Identify which cell holds the provided text, then report its (x, y) central coordinate. 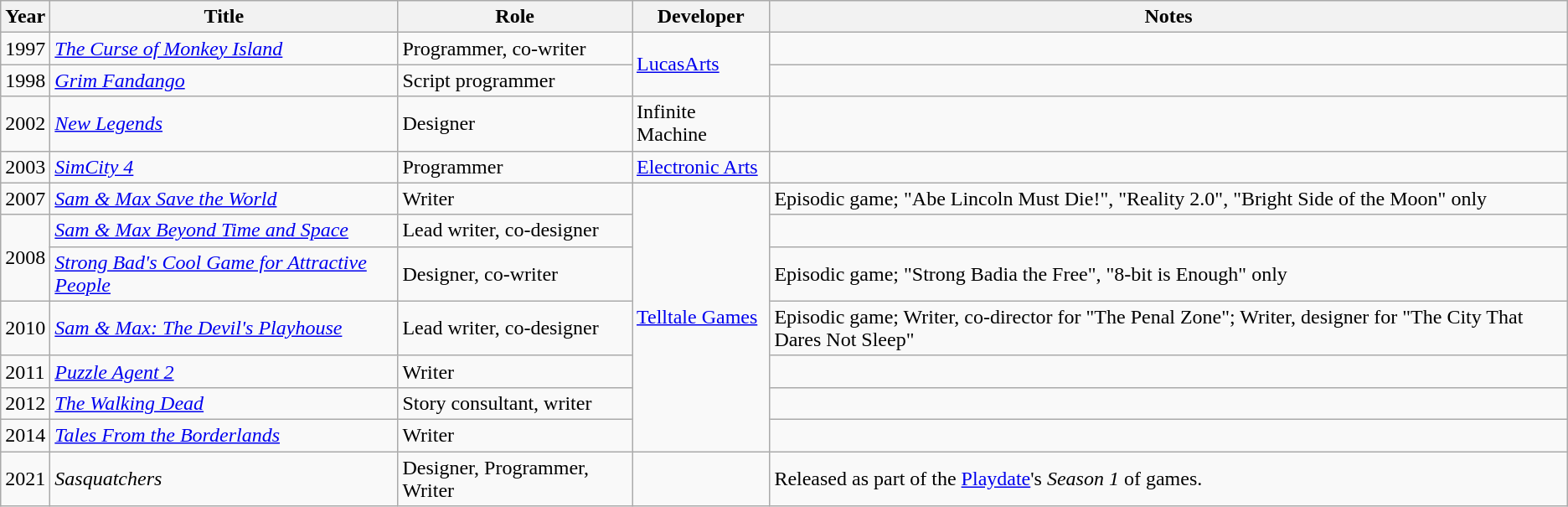
LucasArts (700, 65)
2002 (25, 124)
Script programmer (515, 80)
Notes (1168, 17)
2003 (25, 167)
Episodic game; Writer, co-director for "The Penal Zone"; Writer, designer for "The City That Dares Not Sleep" (1168, 329)
Sam & Max Save the World (224, 199)
Episodic game; "Abe Lincoln Must Die!", "Reality 2.0", "Bright Side of the Moon" only (1168, 199)
Sam & Max: The Devil's Playhouse (224, 329)
2007 (25, 199)
Designer, Programmer, Writer (515, 478)
The Walking Dead (224, 403)
2012 (25, 403)
Story consultant, writer (515, 403)
Role (515, 17)
The Curse of Monkey Island (224, 49)
2008 (25, 258)
Telltale Games (700, 317)
Designer, co-writer (515, 273)
1997 (25, 49)
Puzzle Agent 2 (224, 371)
Title (224, 17)
Strong Bad's Cool Game for Attractive People (224, 273)
1998 (25, 80)
Sam & Max Beyond Time and Space (224, 230)
2010 (25, 329)
Programmer (515, 167)
Infinite Machine (700, 124)
Developer (700, 17)
Tales From the Borderlands (224, 435)
2021 (25, 478)
2011 (25, 371)
Released as part of the Playdate's Season 1 of games. (1168, 478)
Designer (515, 124)
Electronic Arts (700, 167)
Sasquatchers (224, 478)
2014 (25, 435)
SimCity 4 (224, 167)
New Legends (224, 124)
Year (25, 17)
Grim Fandango (224, 80)
Episodic game; "Strong Badia the Free", "8-bit is Enough" only (1168, 273)
Programmer, co-writer (515, 49)
